Extract the (x, y) coordinate from the center of the cell holding the provided text.  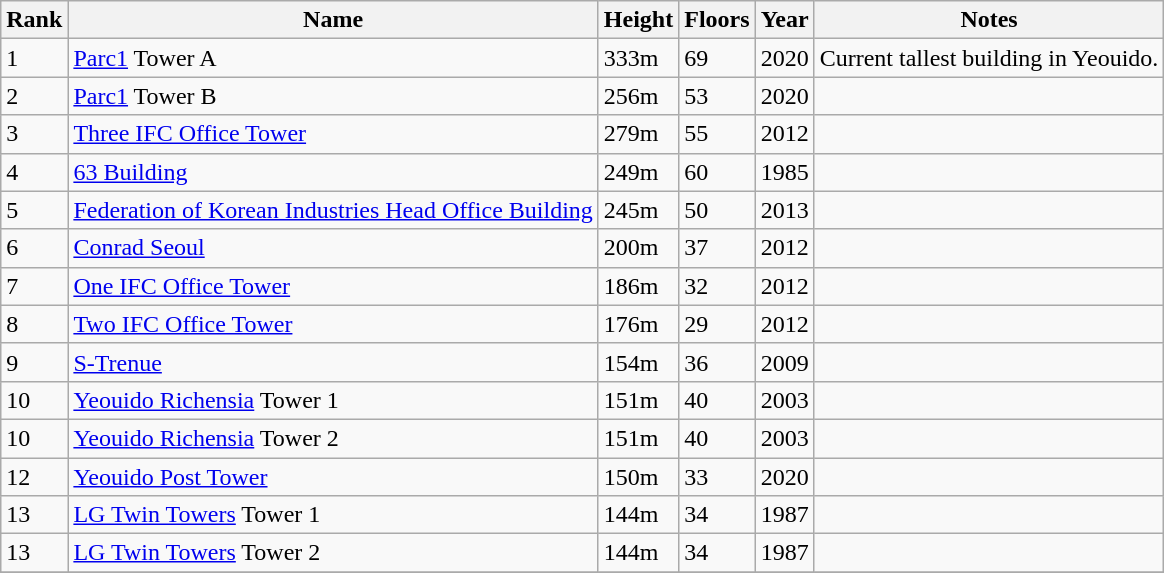
1985 (784, 172)
Year (784, 20)
LG Twin Towers Tower 1 (333, 515)
7 (34, 286)
Yeouido Richensia Tower 2 (333, 438)
S-Trenue (333, 362)
Current tallest building in Yeouido. (989, 58)
53 (717, 96)
2 (34, 96)
32 (717, 286)
Two IFC Office Tower (333, 324)
9 (34, 362)
12 (34, 477)
333m (638, 58)
Rank (34, 20)
Yeouido Richensia Tower 1 (333, 400)
Yeouido Post Tower (333, 477)
Name (333, 20)
50 (717, 210)
55 (717, 134)
Floors (717, 20)
Conrad Seoul (333, 248)
3 (34, 134)
36 (717, 362)
176m (638, 324)
1 (34, 58)
200m (638, 248)
256m (638, 96)
150m (638, 477)
33 (717, 477)
279m (638, 134)
154m (638, 362)
249m (638, 172)
Notes (989, 20)
Three IFC Office Tower (333, 134)
2009 (784, 362)
One IFC Office Tower (333, 286)
4 (34, 172)
2013 (784, 210)
Height (638, 20)
LG Twin Towers Tower 2 (333, 553)
5 (34, 210)
6 (34, 248)
245m (638, 210)
37 (717, 248)
186m (638, 286)
63 Building (333, 172)
8 (34, 324)
69 (717, 58)
Parc1 Tower A (333, 58)
Parc1 Tower B (333, 96)
Federation of Korean Industries Head Office Building (333, 210)
29 (717, 324)
60 (717, 172)
